Locate the cell with the specified text and output its (x, y) center coordinate. 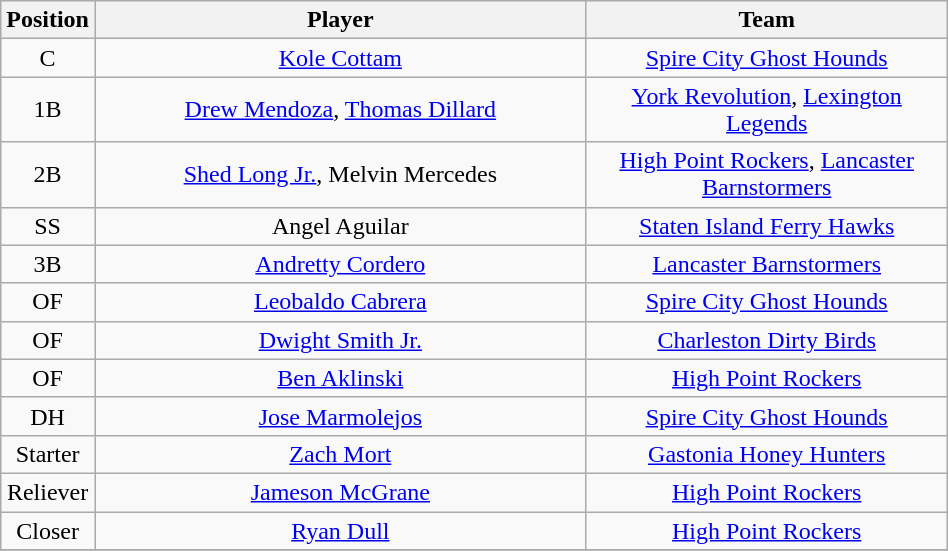
3B (48, 264)
Reliever (48, 492)
Charleston Dirty Birds (766, 340)
Jameson McGrane (340, 492)
C (48, 58)
Ben Aklinski (340, 378)
Closer (48, 531)
High Point Rockers, Lancaster Barnstormers (766, 174)
Andretty Cordero (340, 264)
Angel Aguilar (340, 226)
Zach Mort (340, 454)
2B (48, 174)
York Revolution, Lexington Legends (766, 110)
DH (48, 416)
Position (48, 20)
Leobaldo Cabrera (340, 302)
Dwight Smith Jr. (340, 340)
Lancaster Barnstormers (766, 264)
Jose Marmolejos (340, 416)
Player (340, 20)
SS (48, 226)
Team (766, 20)
Shed Long Jr., Melvin Mercedes (340, 174)
Drew Mendoza, Thomas Dillard (340, 110)
1B (48, 110)
Gastonia Honey Hunters (766, 454)
Ryan Dull (340, 531)
Starter (48, 454)
Staten Island Ferry Hawks (766, 226)
Kole Cottam (340, 58)
